For the text-containing cell, return its midpoint in [X, Y] coordinate format. 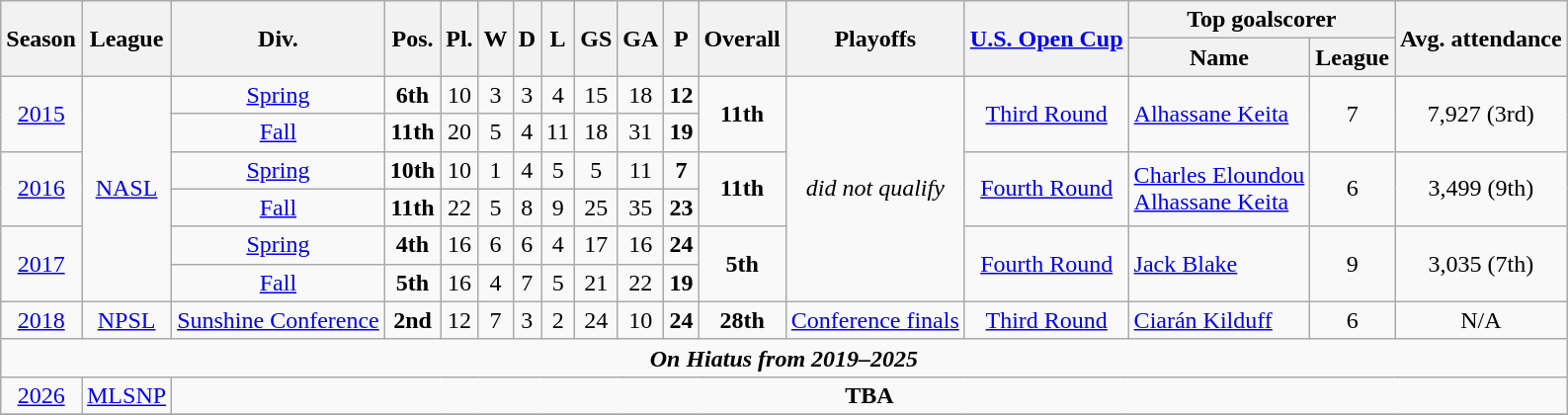
2 [558, 320]
L [558, 39]
N/A [1482, 320]
MLSNP [126, 395]
Conference finals [875, 320]
GS [597, 39]
Alhassane Keita [1219, 114]
Season [41, 39]
2026 [41, 395]
35 [640, 207]
6th [412, 95]
D [527, 39]
21 [597, 283]
TBA [869, 395]
Ciarán Kilduff [1219, 320]
15 [597, 95]
Div. [279, 39]
Jack Blake [1219, 264]
20 [459, 132]
28th [742, 320]
NPSL [126, 320]
17 [597, 245]
3,035 (7th) [1482, 264]
2017 [41, 264]
W [496, 39]
Sunshine Conference [279, 320]
2015 [41, 114]
Playoffs [875, 39]
GA [640, 39]
did not qualify [875, 189]
2016 [41, 189]
U.S. Open Cup [1046, 39]
8 [527, 207]
4th [412, 245]
Avg. attendance [1482, 39]
Name [1219, 57]
2nd [412, 320]
Pos. [412, 39]
Pl. [459, 39]
Charles Eloundou Alhassane Keita [1219, 189]
P [682, 39]
25 [597, 207]
On Hiatus from 2019–2025 [784, 358]
NASL [126, 189]
1 [496, 170]
23 [682, 207]
3,499 (9th) [1482, 189]
31 [640, 132]
2018 [41, 320]
10th [412, 170]
7,927 (3rd) [1482, 114]
Top goalscorer [1261, 20]
Overall [742, 39]
